Pinpoint the cell where the given text exists, returning its (X, Y) midpoint coordinate. 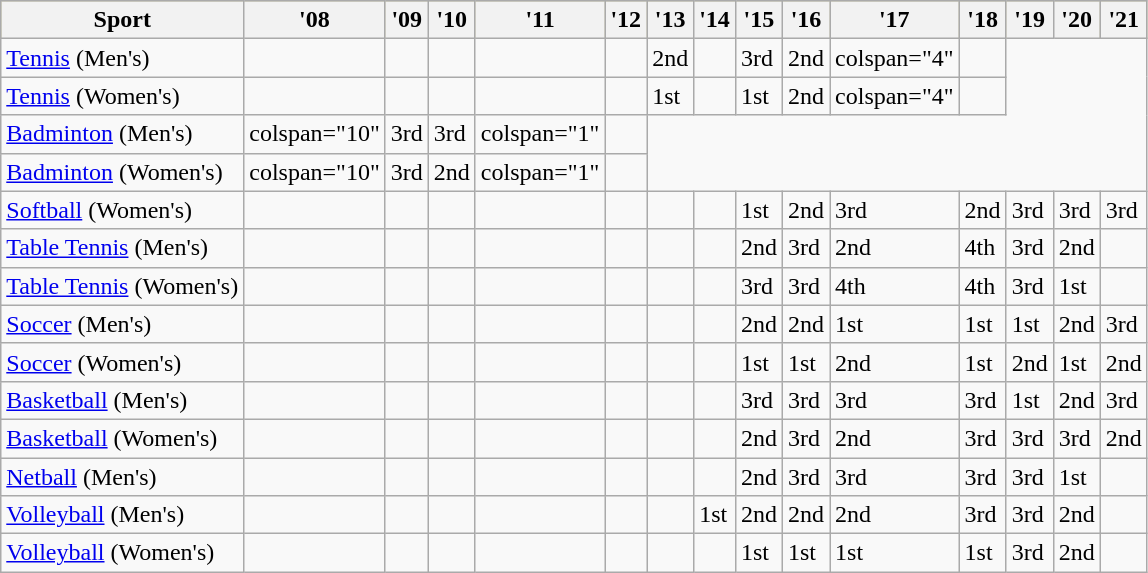
'14 (715, 20)
Table Tennis (Women's) (122, 286)
Volleyball (Men's) (122, 515)
'21 (1124, 20)
'08 (315, 20)
Softball (Women's) (122, 210)
'13 (670, 20)
Netball (Men's) (122, 477)
'16 (806, 20)
Volleyball (Women's) (122, 553)
'17 (895, 20)
Soccer (Men's) (122, 324)
'09 (406, 20)
'18 (982, 20)
'11 (540, 20)
'12 (626, 20)
'15 (758, 20)
'20 (1076, 20)
Badminton (Men's) (122, 134)
Sport (122, 20)
Soccer (Women's) (122, 362)
'19 (1030, 20)
Basketball (Men's) (122, 400)
Badminton (Women's) (122, 172)
'10 (452, 20)
Tennis (Women's) (122, 96)
Basketball (Women's) (122, 438)
Tennis (Men's) (122, 58)
Table Tennis (Men's) (122, 248)
